Identify which cell holds the provided text, then report its [x, y] central coordinate. 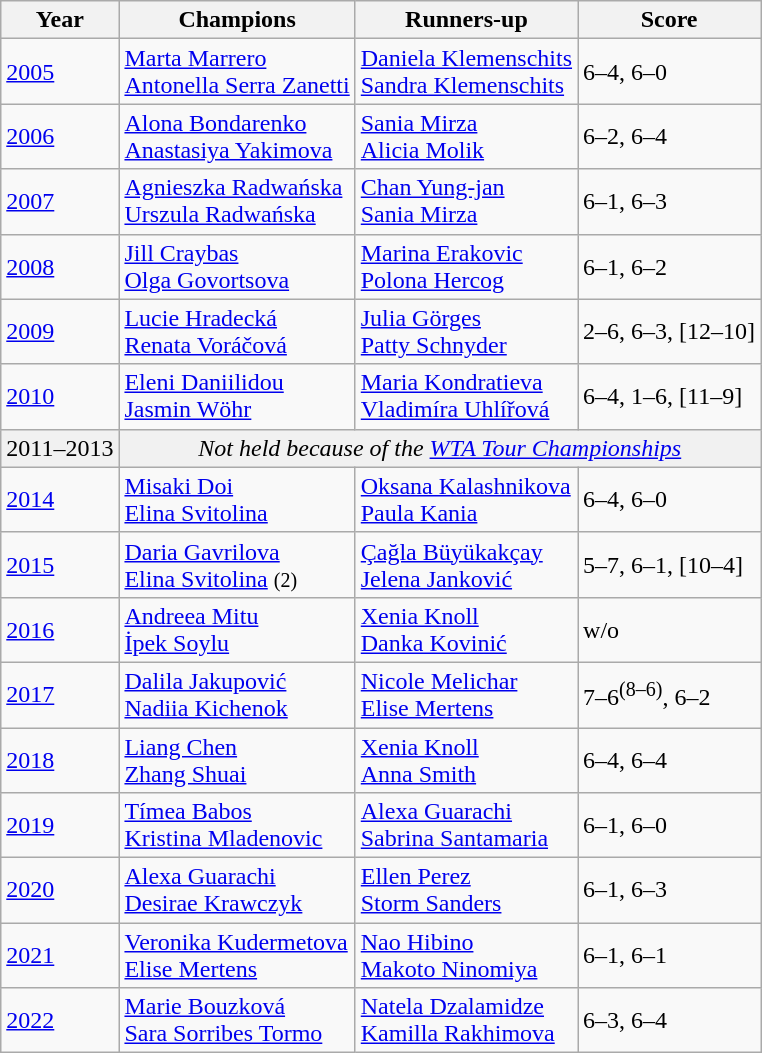
Marina Erakovic Polona Hercog [466, 266]
6–2, 6–4 [670, 136]
Julia Görges Patty Schnyder [466, 332]
Score [670, 20]
5–7, 6–1, [10–4] [670, 564]
Andreea Mitu İpek Soylu [237, 630]
2021 [60, 956]
Champions [237, 20]
Ellen Perez Storm Sanders [466, 890]
6–4, 6–4 [670, 760]
Marie Bouzková Sara Sorribes Tormo [237, 1020]
2006 [60, 136]
Agnieszka Radwańska Urszula Radwańska [237, 202]
2022 [60, 1020]
Sania Mirza Alicia Molik [466, 136]
2018 [60, 760]
Daniela Klemenschits Sandra Klemenschits [466, 72]
Tímea Babos Kristina Mladenovic [237, 826]
2011–2013 [60, 448]
Liang Chen Zhang Shuai [237, 760]
Misaki Doi Elina Svitolina [237, 500]
Veronika Kudermetova Elise Mertens [237, 956]
Xenia Knoll Danka Kovinić [466, 630]
2020 [60, 890]
2008 [60, 266]
2016 [60, 630]
6–1, 6–1 [670, 956]
Daria Gavrilova Elina Svitolina (2) [237, 564]
Alexa Guarachi Desirae Krawczyk [237, 890]
Nicole Melichar Elise Mertens [466, 694]
Alona Bondarenko Anastasiya Yakimova [237, 136]
2015 [60, 564]
Alexa Guarachi Sabrina Santamaria [466, 826]
6–4, 1–6, [11–9] [670, 396]
2010 [60, 396]
6–1, 6–0 [670, 826]
Lucie Hradecká Renata Voráčová [237, 332]
Runners-up [466, 20]
7–6(8–6), 6–2 [670, 694]
2017 [60, 694]
Oksana Kalashnikova Paula Kania [466, 500]
2014 [60, 500]
Not held because of the WTA Tour Championships [440, 448]
Natela Dzalamidze Kamilla Rakhimova [466, 1020]
Year [60, 20]
2–6, 6–3, [12–10] [670, 332]
2007 [60, 202]
6–3, 6–4 [670, 1020]
Marta Marrero Antonella Serra Zanetti [237, 72]
Chan Yung-jan Sania Mirza [466, 202]
Maria Kondratieva Vladimíra Uhlířová [466, 396]
Xenia Knoll Anna Smith [466, 760]
Jill Craybas Olga Govortsova [237, 266]
2009 [60, 332]
2019 [60, 826]
Çağla Büyükakçay Jelena Janković [466, 564]
6–1, 6–2 [670, 266]
Dalila Jakupović Nadiia Kichenok [237, 694]
2005 [60, 72]
Eleni Daniilidou Jasmin Wöhr [237, 396]
Nao Hibino Makoto Ninomiya [466, 956]
w/o [670, 630]
